Scan for the cell matching the given text and deliver its (x, y) coordinate at center. 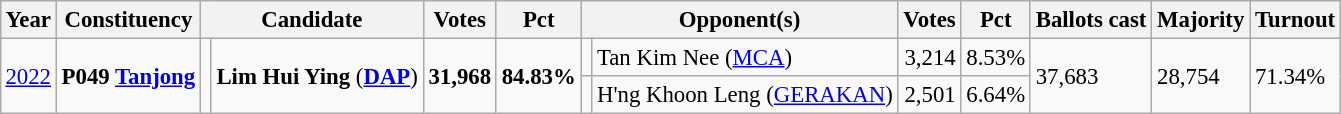
31,968 (460, 76)
Tan Kim Nee (MCA) (745, 57)
Lim Hui Ying (DAP) (317, 76)
84.83% (538, 76)
P049 Tanjong (128, 76)
8.53% (996, 57)
Turnout (1296, 20)
6.64% (996, 95)
Opponent(s) (740, 20)
Year (28, 20)
3,214 (930, 57)
71.34% (1296, 76)
Ballots cast (1090, 20)
Candidate (312, 20)
2022 (28, 76)
2,501 (930, 95)
Majority (1201, 20)
Constituency (128, 20)
28,754 (1201, 76)
H'ng Khoon Leng (GERAKAN) (745, 95)
37,683 (1090, 76)
